Return (X, Y) of the center of cell containing provided text 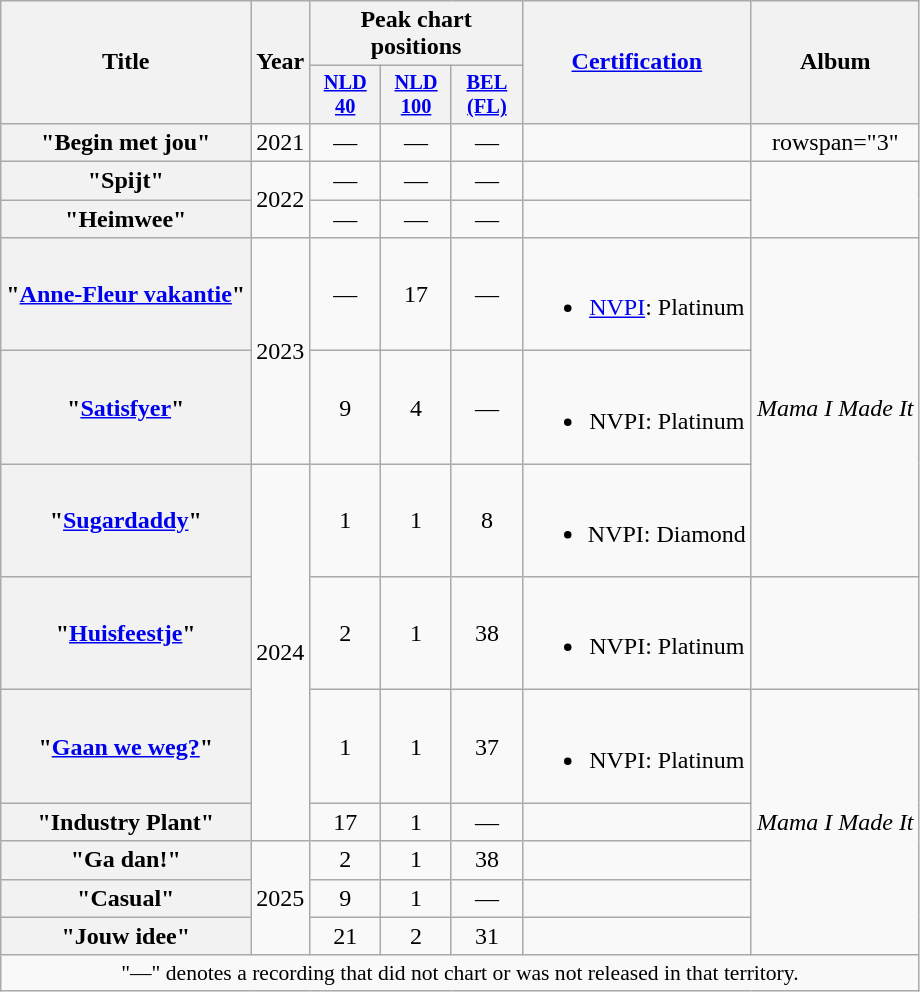
Certification (636, 62)
2025 (280, 898)
"Anne-Fleur vakantie" (126, 294)
Album (835, 62)
"Industry Plant" (126, 822)
"Satisfyer" (126, 408)
4 (416, 408)
rowspan="3" (835, 142)
2024 (280, 652)
"Heimwee" (126, 219)
21 (346, 936)
"Jouw idee" (126, 936)
NLD40 (346, 95)
"Begin met jou" (126, 142)
"Sugardaddy" (126, 520)
Peak chart positions (416, 34)
"Spijt" (126, 181)
NVPI: Diamond (636, 520)
2022 (280, 200)
"—" denotes a recording that did not chart or was not released in that territory. (460, 973)
Year (280, 62)
BEL(FL) (486, 95)
"Ga dan!" (126, 860)
2023 (280, 351)
2021 (280, 142)
Title (126, 62)
NLD100 (416, 95)
31 (486, 936)
"Casual" (126, 898)
"Huisfeestje" (126, 634)
"Gaan we weg?" (126, 746)
37 (486, 746)
8 (486, 520)
